Scan for the cell matching the given text and deliver its [X, Y] coordinate at center. 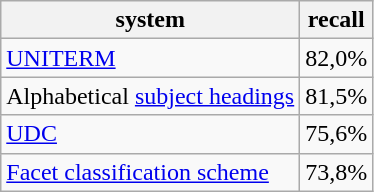
system [150, 20]
81,5% [336, 96]
Alphabetical subject headings [150, 96]
recall [336, 20]
UNITERM [150, 58]
75,6% [336, 134]
Facet classification scheme [150, 172]
82,0% [336, 58]
73,8% [336, 172]
UDC [150, 134]
